Pinpoint the cell where the given text exists, returning its (x, y) midpoint coordinate. 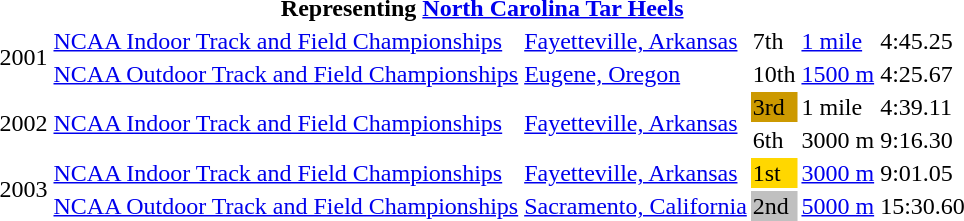
3rd (774, 107)
10th (774, 74)
1500 m (838, 74)
Sacramento, California (636, 206)
5000 m (838, 206)
Eugene, Oregon (636, 74)
6th (774, 140)
1st (774, 173)
2nd (774, 206)
7th (774, 41)
